Search for the cell housing the specified text and yield its [x, y] center coordinate. 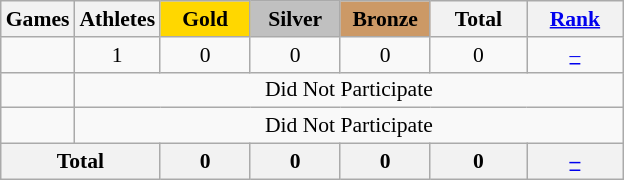
Games [38, 19]
Athletes [117, 19]
1 [117, 55]
Silver [295, 19]
Gold [205, 19]
Bronze [385, 19]
Rank [576, 19]
